Detect which cell encompasses the target text, then output its [X, Y] center coordinate. 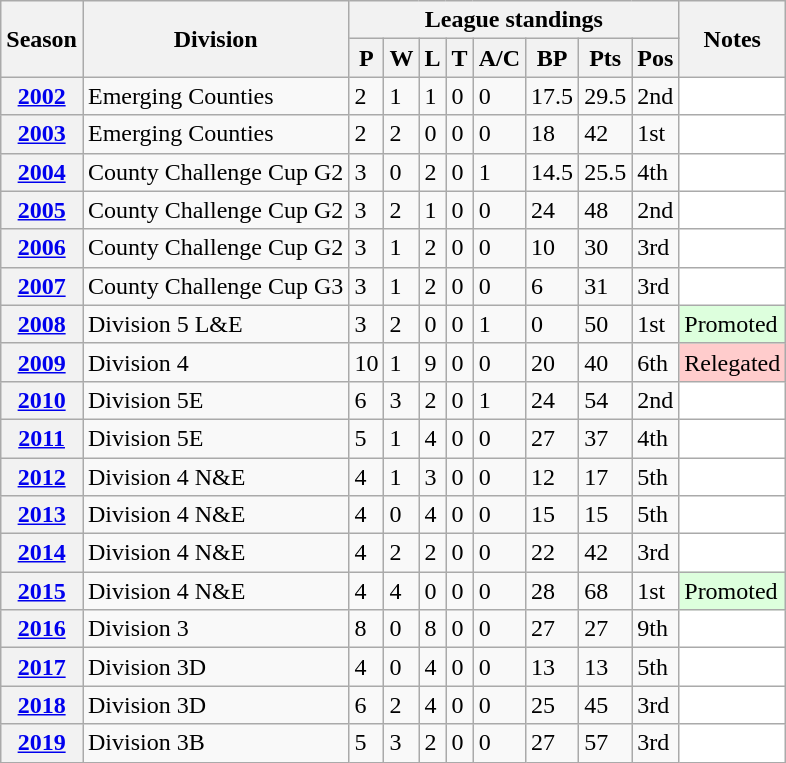
30 [606, 248]
18 [552, 134]
2002 [42, 96]
48 [606, 210]
2019 [42, 743]
Division 5 L&E [215, 324]
2004 [42, 172]
2011 [42, 438]
Division 4 [215, 362]
Season [42, 39]
2012 [42, 477]
2018 [42, 705]
25 [552, 705]
Pts [606, 58]
2003 [42, 134]
57 [606, 743]
31 [606, 286]
68 [606, 591]
40 [606, 362]
2008 [42, 324]
2015 [42, 591]
6th [656, 362]
Division [215, 39]
2006 [42, 248]
25.5 [606, 172]
2017 [42, 667]
28 [552, 591]
14.5 [552, 172]
12 [552, 477]
2005 [42, 210]
Notes [732, 39]
W [402, 58]
17.5 [552, 96]
9th [656, 629]
2016 [42, 629]
2010 [42, 400]
50 [606, 324]
Pos [656, 58]
29.5 [606, 96]
A/C [499, 58]
9 [432, 362]
45 [606, 705]
17 [606, 477]
Division 3B [215, 743]
54 [606, 400]
Division 3 [215, 629]
22 [552, 553]
2007 [42, 286]
37 [606, 438]
2013 [42, 515]
Relegated [732, 362]
BP [552, 58]
League standings [514, 20]
2014 [42, 553]
20 [552, 362]
2009 [42, 362]
T [460, 58]
P [366, 58]
L [432, 58]
County Challenge Cup G3 [215, 286]
